Determine the (X, Y) coordinate at the center of the cell enclosing the given text.  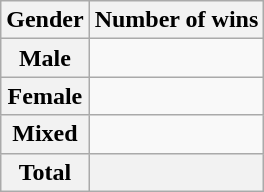
Total (45, 172)
Number of wins (176, 20)
Gender (45, 20)
Female (45, 96)
Male (45, 58)
Mixed (45, 134)
